Pinpoint the cell where the given text exists, returning its [x, y] midpoint coordinate. 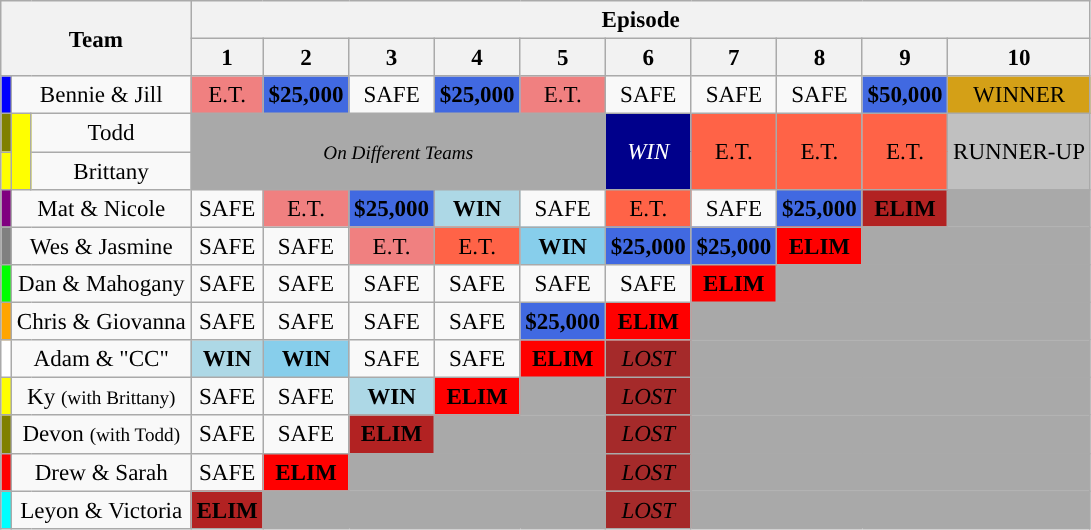
Wes & Jasmine [101, 246]
10 [1020, 58]
9 [905, 58]
Dan & Mahogany [101, 284]
WINNER [1020, 95]
Team [96, 38]
4 [477, 58]
5 [563, 58]
Leyon & Victoria [101, 510]
Adam & "CC" [101, 359]
RUNNER-UP [1020, 152]
1 [227, 58]
Brittany [111, 171]
$50,000 [905, 95]
6 [648, 58]
Mat & Nicole [101, 209]
Bennie & Jill [101, 95]
On Different Teams [398, 152]
2 [306, 58]
7 [734, 58]
8 [820, 58]
Episode [640, 20]
3 [392, 58]
Todd [111, 133]
Drew & Sarah [101, 472]
Devon (with Todd) [101, 435]
Chris & Giovanna [101, 322]
Ky (with Brittany) [101, 397]
